Return [X, Y] of the center of cell containing provided text 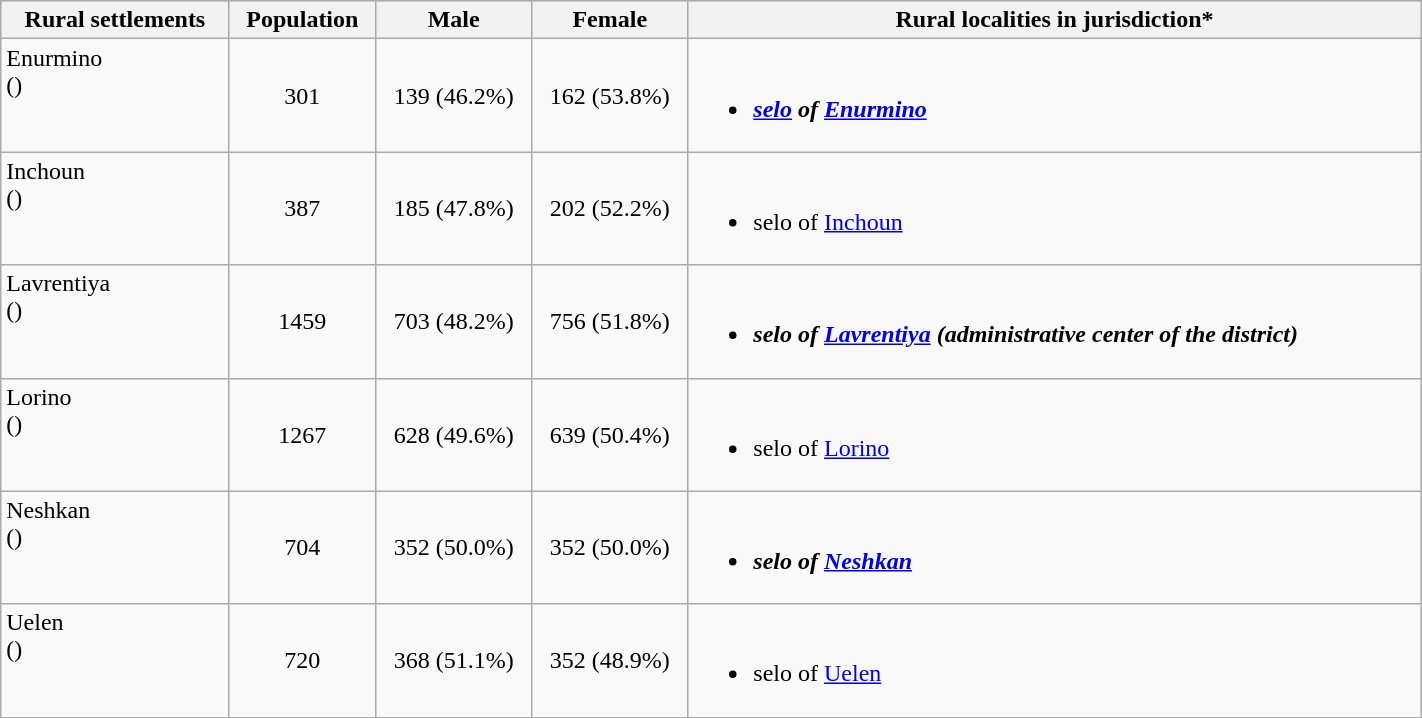
Population [302, 20]
selo of Neshkan [1054, 548]
1459 [302, 322]
selo of Lorino [1054, 434]
Enurmino() [115, 96]
162 (53.8%) [610, 96]
Rural settlements [115, 20]
Inchoun() [115, 208]
selo of Lavrentiya (administrative center of the district) [1054, 322]
Male [454, 20]
387 [302, 208]
185 (47.8%) [454, 208]
Neshkan() [115, 548]
368 (51.1%) [454, 660]
Female [610, 20]
selo of Enurmino [1054, 96]
Lavrentiya() [115, 322]
301 [302, 96]
selo of Inchoun [1054, 208]
756 (51.8%) [610, 322]
Lorino() [115, 434]
703 (48.2%) [454, 322]
704 [302, 548]
639 (50.4%) [610, 434]
Rural localities in jurisdiction* [1054, 20]
202 (52.2%) [610, 208]
720 [302, 660]
selo of Uelen [1054, 660]
Uelen() [115, 660]
352 (48.9%) [610, 660]
628 (49.6%) [454, 434]
1267 [302, 434]
139 (46.2%) [454, 96]
